Return [x, y] of the center of cell containing provided text 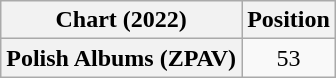
Position [289, 20]
Polish Albums (ZPAV) [122, 58]
Chart (2022) [122, 20]
53 [289, 58]
